Extract the (X, Y) coordinate from the center of the cell holding the provided text.  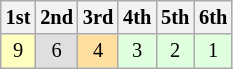
9 (18, 51)
1 (213, 51)
6 (56, 51)
4 (98, 51)
3rd (98, 17)
4th (137, 17)
1st (18, 17)
5th (175, 17)
2 (175, 51)
2nd (56, 17)
6th (213, 17)
3 (137, 51)
